Pinpoint the cell where the given text exists, returning its [x, y] midpoint coordinate. 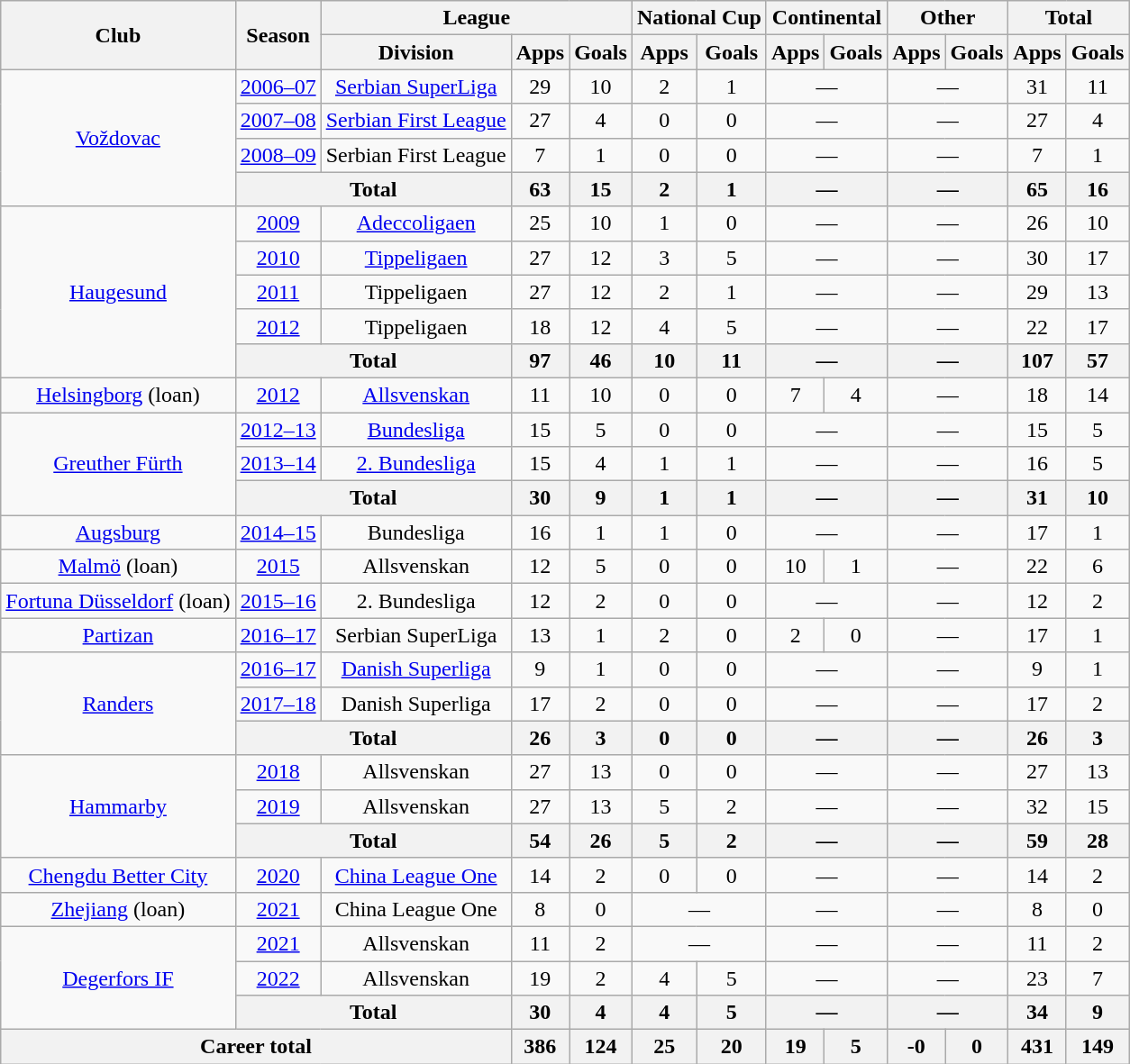
386 [540, 1047]
23 [1037, 978]
124 [601, 1047]
107 [1037, 360]
-0 [916, 1047]
2015 [278, 567]
Zhejiang (loan) [118, 909]
20 [732, 1047]
Partizan [118, 635]
2018 [278, 772]
2012–13 [278, 430]
Division [416, 52]
2010 [278, 258]
2015–16 [278, 601]
Continental [826, 18]
57 [1098, 360]
59 [1037, 841]
Malmö (loan) [118, 567]
Voždovac [118, 138]
28 [1098, 841]
431 [1037, 1047]
46 [601, 360]
149 [1098, 1047]
Randers [118, 704]
Haugesund [118, 292]
97 [540, 360]
Season [278, 35]
Chengdu Better City [118, 875]
Augsburg [118, 532]
2008–09 [278, 155]
32 [1037, 806]
2009 [278, 223]
Degerfors IF [118, 978]
Career total [256, 1047]
Greuther Fürth [118, 464]
2007–08 [278, 121]
2014–15 [278, 532]
Helsingborg (loan) [118, 395]
2019 [278, 806]
2022 [278, 978]
Adeccoligaen [416, 223]
6 [1098, 567]
Other [948, 18]
63 [540, 189]
2011 [278, 292]
54 [540, 841]
Fortuna Düsseldorf (loan) [118, 601]
2020 [278, 875]
National Cup [699, 18]
2006–07 [278, 86]
Club [118, 35]
League [476, 18]
2017–18 [278, 704]
Hammarby [118, 806]
2013–14 [278, 464]
65 [1037, 189]
34 [1037, 1013]
